Identify which cell holds the provided text, then report its [X, Y] central coordinate. 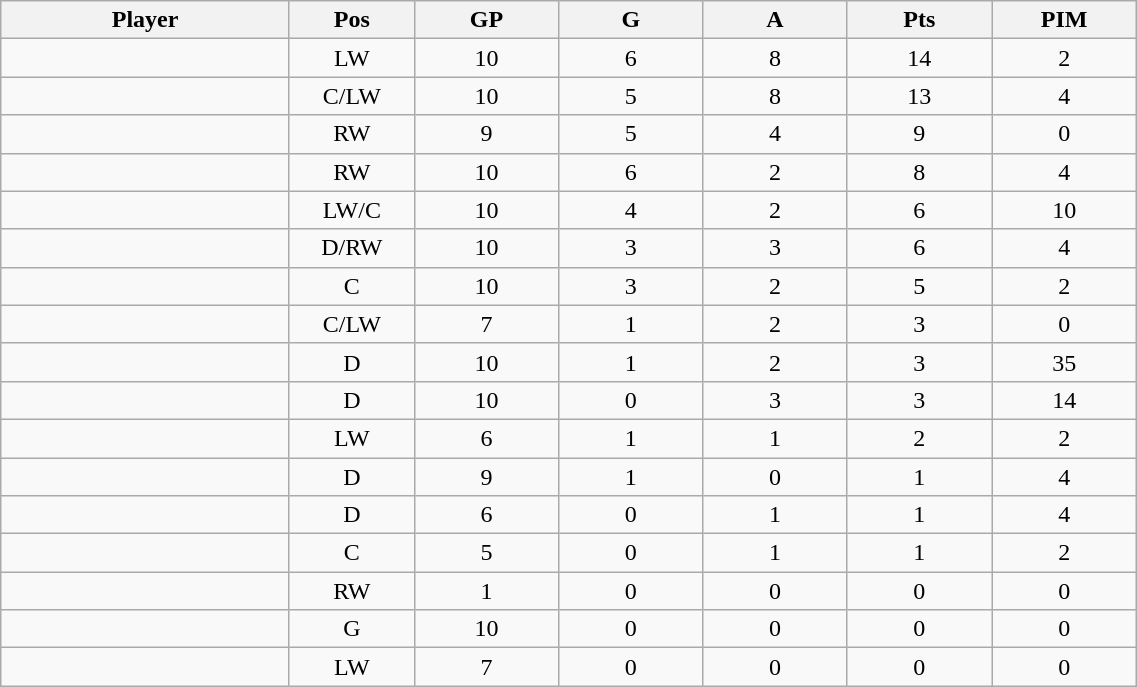
A [775, 20]
Pos [352, 20]
Player [146, 20]
D/RW [352, 248]
13 [919, 96]
35 [1064, 362]
PIM [1064, 20]
GP [486, 20]
Pts [919, 20]
LW/C [352, 210]
